Pinpoint the cell where the given text exists, returning its (x, y) midpoint coordinate. 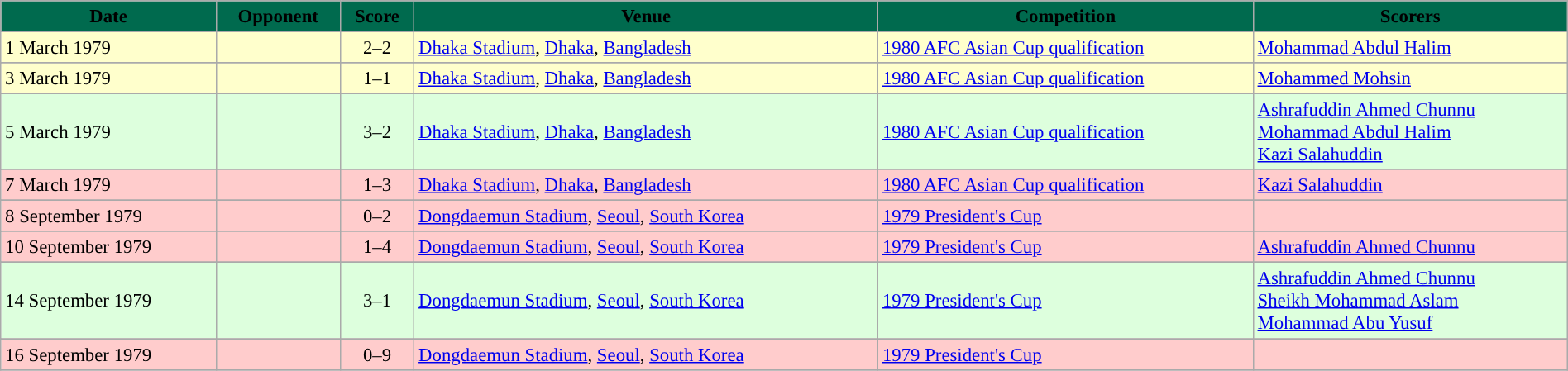
14 September 1979 (108, 301)
Opponent (278, 17)
Scorers (1410, 17)
5 March 1979 (108, 132)
1–4 (377, 247)
3–2 (377, 132)
1–3 (377, 185)
Mohammad Abdul Halim (1410, 48)
3 March 1979 (108, 78)
2–2 (377, 48)
7 March 1979 (108, 185)
3–1 (377, 301)
0–9 (377, 354)
1–1 (377, 78)
Ashrafuddin Ahmed Chunnu Mohammad Abdul Halim Kazi Salahuddin (1410, 132)
Mohammed Mohsin (1410, 78)
8 September 1979 (108, 216)
10 September 1979 (108, 247)
Date (108, 17)
0–2 (377, 216)
1 March 1979 (108, 48)
Score (377, 17)
Competition (1066, 17)
Kazi Salahuddin (1410, 185)
Venue (647, 17)
Ashrafuddin Ahmed Chunnu (1410, 247)
16 September 1979 (108, 354)
Ashrafuddin Ahmed Chunnu Sheikh Mohammad Aslam Mohammad Abu Yusuf (1410, 301)
